Find where the given text appears and provide that cell's center as (X, Y) coordinate. 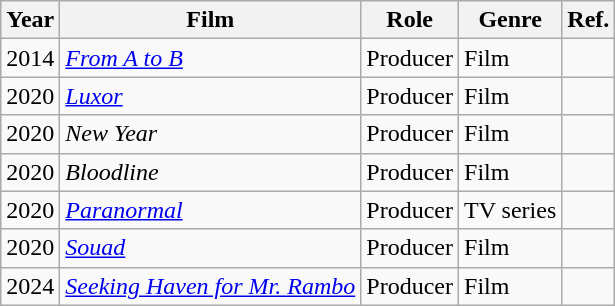
From A to B (210, 58)
Year (30, 20)
Paranormal (210, 210)
Bloodline (210, 172)
New Year (210, 134)
Luxor (210, 96)
Role (410, 20)
2014 (30, 58)
2024 (30, 286)
Souad (210, 248)
Genre (510, 20)
Ref. (588, 20)
TV series (510, 210)
Seeking Haven for Mr. Rambo (210, 286)
